From the cell containing the given text, extract its center point as (X, Y) coordinate. 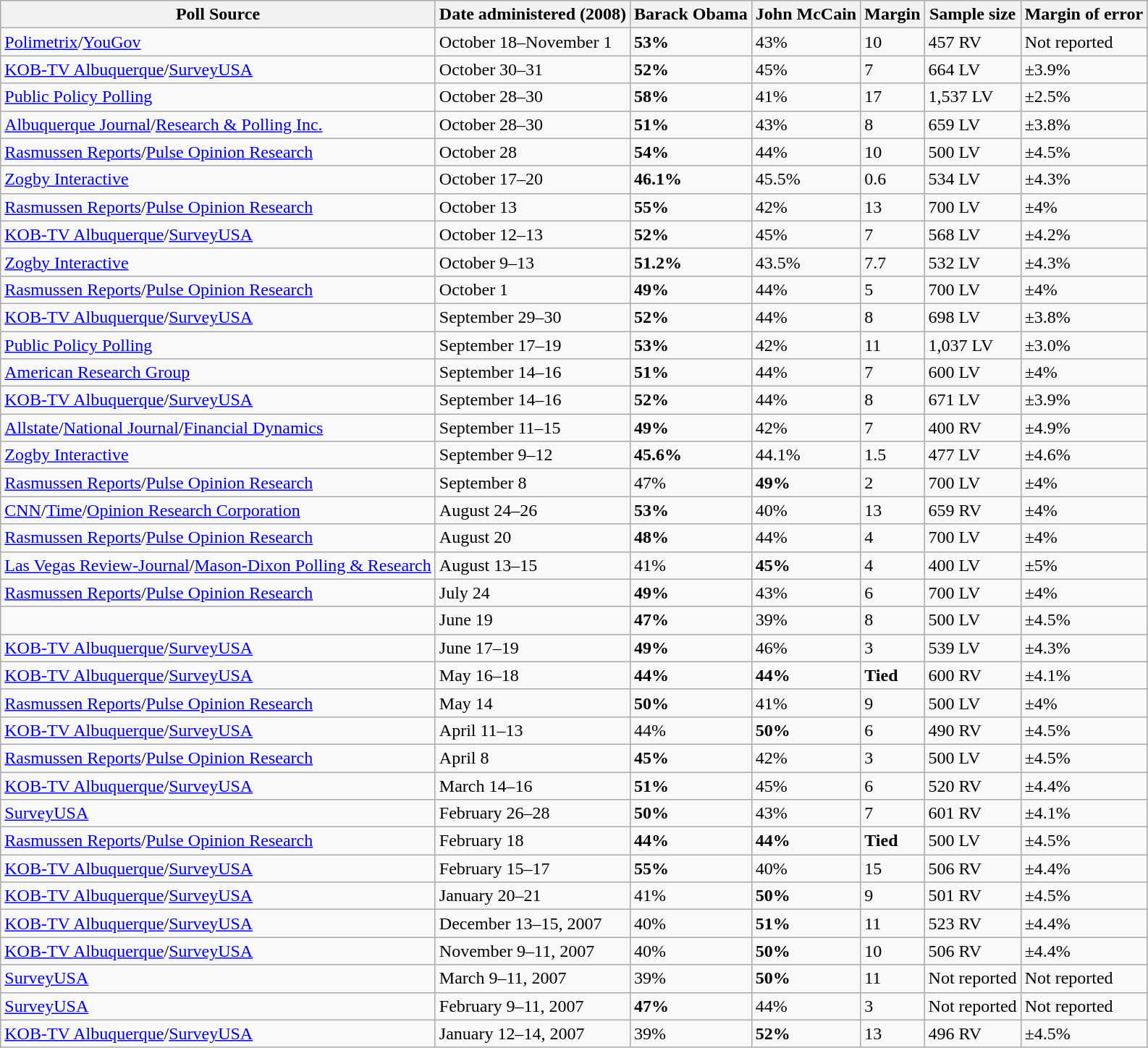
Sample size (973, 14)
Date administered (2008) (533, 14)
671 LV (973, 400)
45.6% (691, 455)
±4.2% (1084, 234)
2 (892, 483)
April 11–13 (533, 730)
501 RV (973, 896)
48% (691, 538)
532 LV (973, 262)
October 28 (533, 152)
June 17–19 (533, 648)
±3.0% (1084, 345)
May 14 (533, 703)
±5% (1084, 565)
664 LV (973, 69)
54% (691, 152)
Allstate/National Journal/Financial Dynamics (219, 428)
January 12–14, 2007 (533, 1034)
May 16–18 (533, 675)
601 RV (973, 814)
Albuquerque Journal/Research & Polling Inc. (219, 124)
477 LV (973, 455)
17 (892, 97)
43.5% (806, 262)
April 8 (533, 758)
46% (806, 648)
December 13–15, 2007 (533, 924)
August 13–15 (533, 565)
Polimetrix/YouGov (219, 42)
58% (691, 97)
1.5 (892, 455)
August 20 (533, 538)
0.6 (892, 179)
457 RV (973, 42)
November 9–11, 2007 (533, 951)
October 12–13 (533, 234)
John McCain (806, 14)
±4.9% (1084, 428)
October 30–31 (533, 69)
October 17–20 (533, 179)
7.7 (892, 262)
June 19 (533, 620)
September 17–19 (533, 345)
August 24–26 (533, 510)
September 8 (533, 483)
46.1% (691, 179)
51.2% (691, 262)
15 (892, 869)
600 RV (973, 675)
400 LV (973, 565)
1,037 LV (973, 345)
January 20–21 (533, 896)
523 RV (973, 924)
5 (892, 290)
March 9–11, 2007 (533, 979)
September 11–15 (533, 428)
496 RV (973, 1034)
October 1 (533, 290)
September 29–30 (533, 317)
534 LV (973, 179)
September 9–12 (533, 455)
October 18–November 1 (533, 42)
490 RV (973, 730)
Poll Source (219, 14)
February 18 (533, 841)
698 LV (973, 317)
600 LV (973, 373)
520 RV (973, 785)
659 RV (973, 510)
CNN/Time/Opinion Research Corporation (219, 510)
Barack Obama (691, 14)
February 9–11, 2007 (533, 1006)
Margin of error (1084, 14)
October 13 (533, 207)
539 LV (973, 648)
March 14–16 (533, 785)
45.5% (806, 179)
October 9–13 (533, 262)
Las Vegas Review-Journal/Mason-Dixon Polling & Research (219, 565)
July 24 (533, 593)
Margin (892, 14)
American Research Group (219, 373)
±4.6% (1084, 455)
February 15–17 (533, 869)
44.1% (806, 455)
1,537 LV (973, 97)
659 LV (973, 124)
400 RV (973, 428)
February 26–28 (533, 814)
568 LV (973, 234)
±2.5% (1084, 97)
